Identify which cell holds the provided text, then report its (x, y) central coordinate. 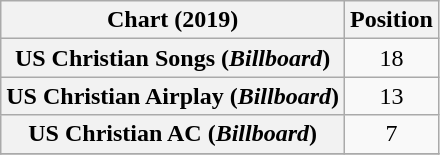
18 (392, 58)
US Christian Airplay (Billboard) (173, 96)
US Christian Songs (Billboard) (173, 58)
Position (392, 20)
Chart (2019) (173, 20)
US Christian AC (Billboard) (173, 134)
7 (392, 134)
13 (392, 96)
